For the text-containing cell, return its midpoint in [X, Y] coordinate format. 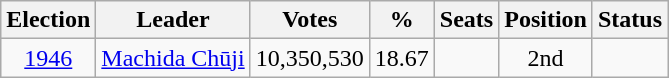
Status [630, 20]
Leader [173, 20]
Machida Chūji [173, 58]
18.67 [402, 58]
% [402, 20]
1946 [48, 58]
Seats [466, 20]
Election [48, 20]
10,350,530 [310, 58]
Votes [310, 20]
2nd [546, 58]
Position [546, 20]
